Scan for the cell matching the given text and deliver its (X, Y) coordinate at center. 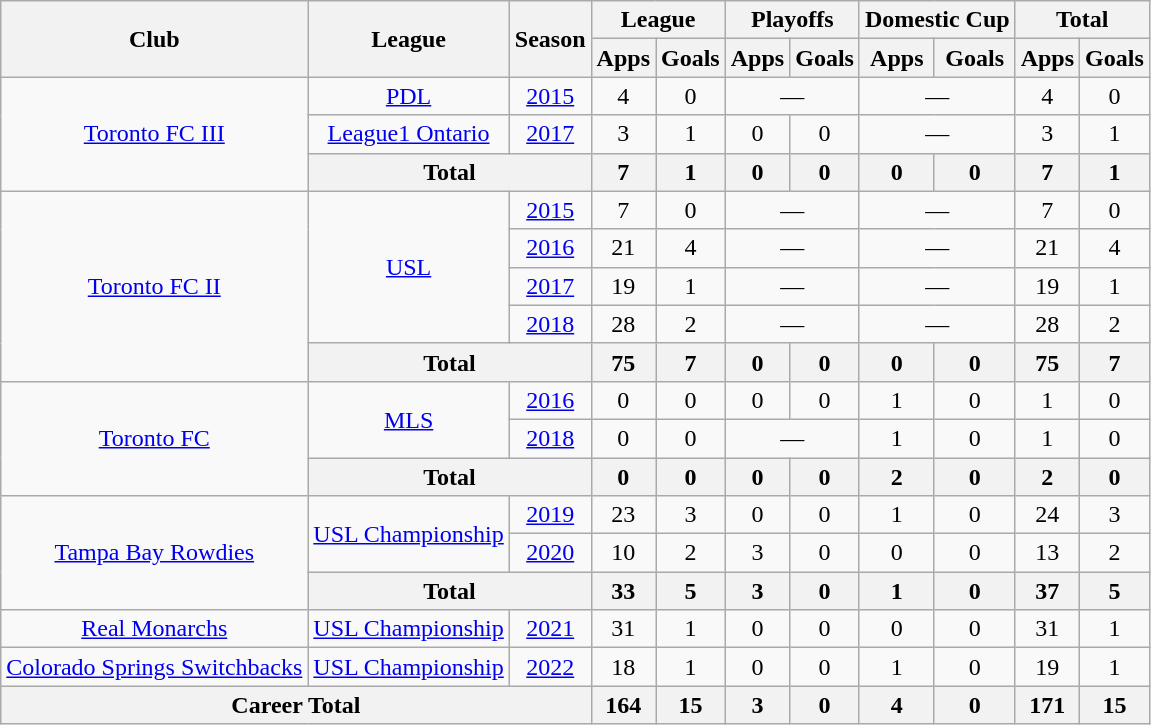
MLS (409, 419)
Real Monarchs (154, 629)
Toronto FC III (154, 134)
18 (623, 667)
2021 (550, 629)
37 (1047, 591)
Toronto FC II (154, 286)
24 (1047, 515)
171 (1047, 705)
2019 (550, 515)
2022 (550, 667)
Season (550, 39)
164 (623, 705)
Playoffs (792, 20)
USL (409, 267)
Domestic Cup (937, 20)
10 (623, 553)
13 (1047, 553)
Toronto FC (154, 438)
33 (623, 591)
Colorado Springs Switchbacks (154, 667)
PDL (409, 96)
Tampa Bay Rowdies (154, 553)
Career Total (296, 705)
Club (154, 39)
2020 (550, 553)
23 (623, 515)
League1 Ontario (409, 134)
